Return (x, y) of the center of cell containing provided text 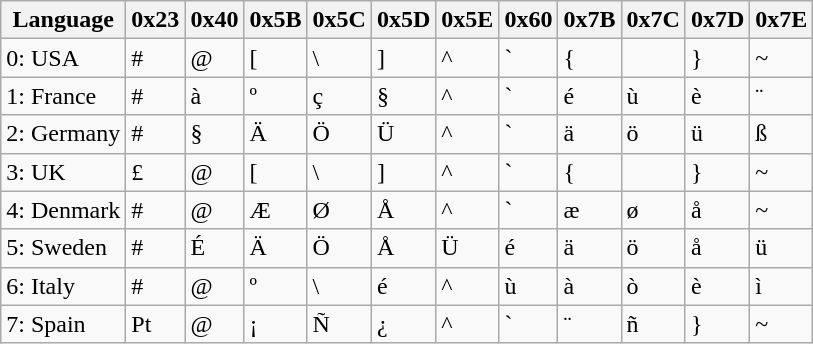
5: Sweden (64, 248)
0x5C (339, 20)
ì (782, 286)
æ (590, 210)
Ø (339, 210)
¡ (276, 324)
Æ (276, 210)
ø (653, 210)
0x7D (717, 20)
0x40 (214, 20)
Language (64, 20)
Pt (156, 324)
2: Germany (64, 134)
0: USA (64, 58)
É (214, 248)
0x5B (276, 20)
ò (653, 286)
0x60 (528, 20)
ß (782, 134)
0x7E (782, 20)
1: France (64, 96)
6: Italy (64, 286)
0x7C (653, 20)
ñ (653, 324)
7: Spain (64, 324)
0x5E (468, 20)
3: UK (64, 172)
0x23 (156, 20)
£ (156, 172)
¿ (403, 324)
Ñ (339, 324)
ç (339, 96)
4: Denmark (64, 210)
0x5D (403, 20)
0x7B (590, 20)
